Extract the [x, y] coordinate from the center of the cell holding the provided text.  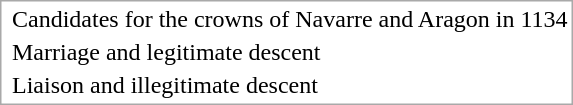
Liaison and illegitimate descent [290, 85]
Candidates for the crowns of Navarre and Aragon in 1134 [290, 19]
Marriage and legitimate descent [290, 53]
